Locate the cell with the specified text and output its (X, Y) center coordinate. 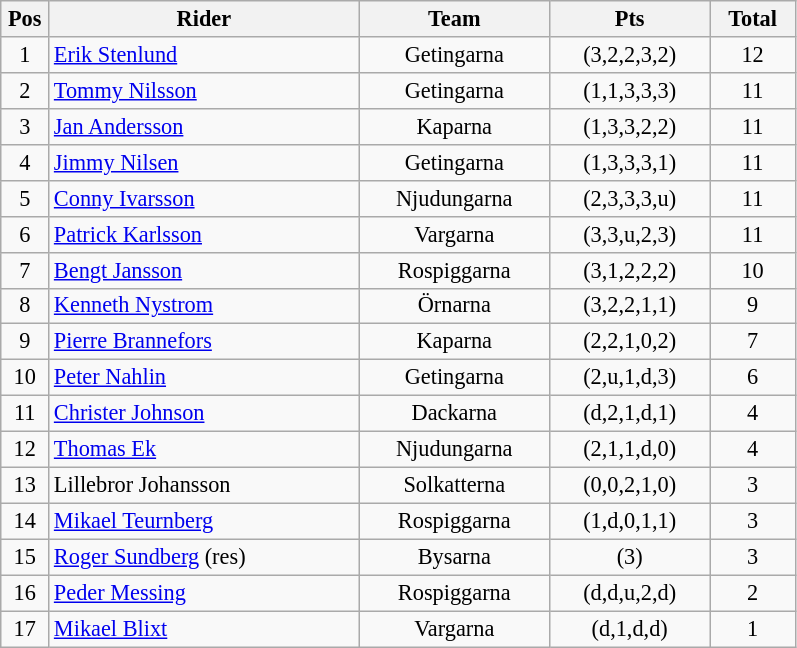
Christer Johnson (204, 414)
Patrick Karlsson (204, 234)
Peder Messing (204, 593)
Pos (25, 19)
(1,3,3,3,1) (629, 162)
Erik Stenlund (204, 55)
Kenneth Nystrom (204, 306)
Solkatterna (454, 485)
Thomas Ek (204, 450)
(1,1,3,3,3) (629, 90)
Lillebror Johansson (204, 485)
(1,3,3,2,2) (629, 126)
(d,d,u,2,d) (629, 593)
(3,3,u,2,3) (629, 234)
14 (25, 521)
Pierre Brannefors (204, 342)
(3,2,2,1,1) (629, 306)
Bengt Jansson (204, 270)
Rider (204, 19)
Conny Ivarsson (204, 198)
Peter Nahlin (204, 378)
(2,1,1,d,0) (629, 450)
8 (25, 306)
(2,3,3,3,u) (629, 198)
13 (25, 485)
16 (25, 593)
5 (25, 198)
(3) (629, 557)
(d,1,d,d) (629, 629)
(0,0,2,1,0) (629, 485)
Mikael Blixt (204, 629)
Bysarna (454, 557)
(1,d,0,1,1) (629, 521)
(2,2,1,0,2) (629, 342)
Pts (629, 19)
Jimmy Nilsen (204, 162)
(3,2,2,3,2) (629, 55)
(3,1,2,2,2) (629, 270)
Örnarna (454, 306)
Team (454, 19)
(d,2,1,d,1) (629, 414)
Dackarna (454, 414)
Jan Andersson (204, 126)
Roger Sundberg (res) (204, 557)
Mikael Teurnberg (204, 521)
15 (25, 557)
Tommy Nilsson (204, 90)
17 (25, 629)
Total (752, 19)
(2,u,1,d,3) (629, 378)
